Detect which cell encompasses the target text, then output its (X, Y) center coordinate. 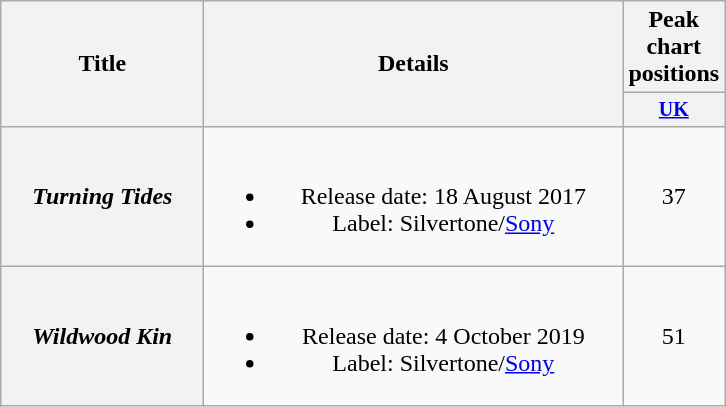
Peak chart positions (674, 47)
Turning Tides (102, 196)
Title (102, 64)
Release date: 4 October 2019Label: Silvertone/Sony (414, 336)
UK (674, 110)
Details (414, 64)
Release date: 18 August 2017Label: Silvertone/Sony (414, 196)
37 (674, 196)
51 (674, 336)
Wildwood Kin (102, 336)
